Capture the cell that displays the provided text and extract its (x, y) central coordinate. 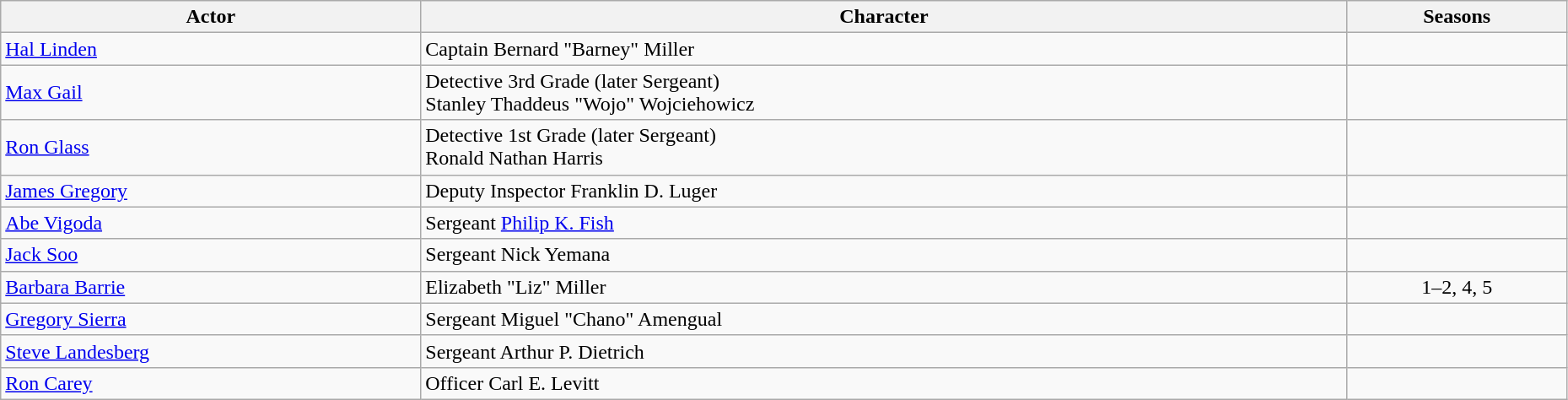
Abe Vigoda (211, 223)
Detective 3rd Grade (later Sergeant) Stanley Thaddeus "Wojo" Wojciehowicz (884, 93)
Ron Glass (211, 147)
Sergeant Philip K. Fish (884, 223)
Jack Soo (211, 255)
Captain Bernard "Barney" Miller (884, 49)
Deputy Inspector Franklin D. Luger (884, 191)
Gregory Sierra (211, 319)
Steve Landesberg (211, 351)
Hal Linden (211, 49)
Actor (211, 17)
Officer Carl E. Levitt (884, 383)
Seasons (1457, 17)
James Gregory (211, 191)
Sergeant Miguel "Chano" Amengual (884, 319)
Sergeant Nick Yemana (884, 255)
Ron Carey (211, 383)
Elizabeth "Liz" Miller (884, 287)
1–2, 4, 5 (1457, 287)
Barbara Barrie (211, 287)
Character (884, 17)
Sergeant Arthur P. Dietrich (884, 351)
Max Gail (211, 93)
Detective 1st Grade (later Sergeant) Ronald Nathan Harris (884, 147)
